Return the (X, Y) coordinate for the center point of the cell that contains the specified text.  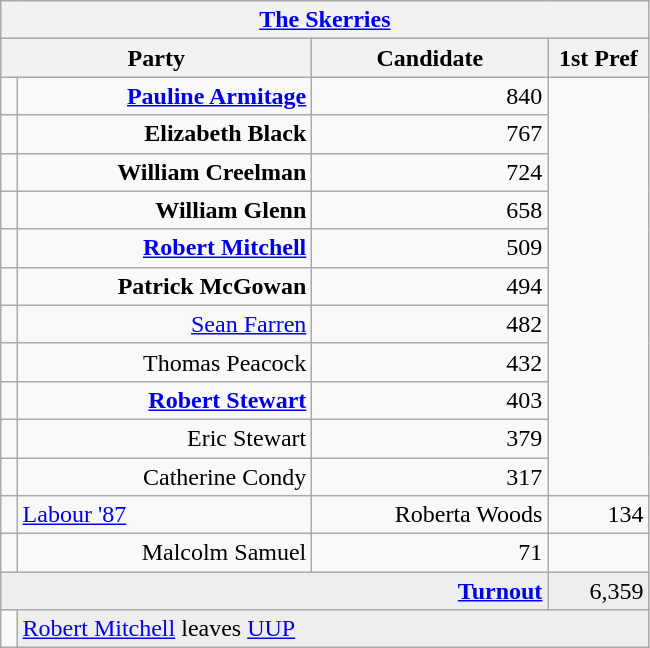
1st Pref (598, 58)
The Skerries (325, 20)
658 (430, 210)
Patrick McGowan (164, 286)
Party (156, 58)
Malcolm Samuel (164, 553)
432 (430, 362)
71 (430, 553)
Sean Farren (164, 324)
William Creelman (164, 172)
Catherine Condy (164, 477)
Roberta Woods (430, 515)
Robert Mitchell (164, 248)
6,359 (598, 591)
Pauline Armitage (164, 96)
Labour '87 (164, 515)
840 (430, 96)
Eric Stewart (164, 438)
494 (430, 286)
317 (430, 477)
Turnout (274, 591)
William Glenn (164, 210)
134 (598, 515)
Robert Stewart (164, 400)
Robert Mitchell leaves UUP (333, 629)
Candidate (430, 58)
482 (430, 324)
724 (430, 172)
509 (430, 248)
Thomas Peacock (164, 362)
403 (430, 400)
379 (430, 438)
767 (430, 134)
Elizabeth Black (164, 134)
